From the cell containing the given text, extract its center point as [X, Y] coordinate. 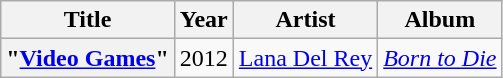
Album [440, 20]
Lana Del Rey [305, 58]
Born to Die [440, 58]
Year [204, 20]
"Video Games" [88, 58]
2012 [204, 58]
Artist [305, 20]
Title [88, 20]
